Pinpoint the cell where the given text exists, returning its [X, Y] midpoint coordinate. 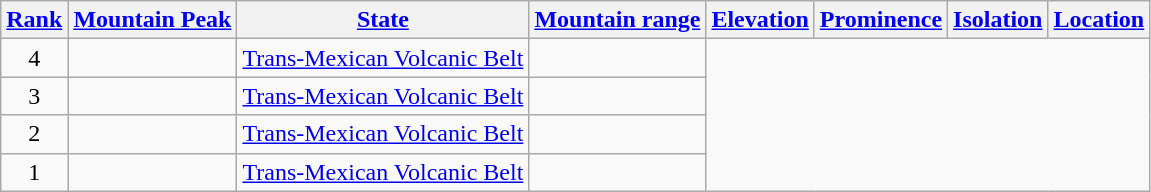
1 [34, 172]
State [383, 20]
Mountain Peak [152, 20]
Elevation [760, 20]
Prominence [880, 20]
4 [34, 58]
2 [34, 134]
Location [1099, 20]
Isolation [998, 20]
Rank [34, 20]
Mountain range [618, 20]
3 [34, 96]
